Capture the cell that displays the provided text and extract its (X, Y) central coordinate. 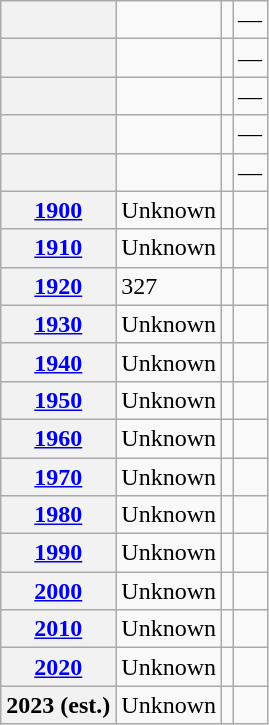
1950 (58, 400)
1940 (58, 362)
1910 (58, 248)
1930 (58, 324)
2000 (58, 591)
1990 (58, 553)
2023 (est.) (58, 705)
327 (169, 286)
1980 (58, 515)
1970 (58, 477)
2020 (58, 667)
2010 (58, 629)
1900 (58, 210)
1960 (58, 438)
1920 (58, 286)
